Provide the (x, y) coordinate of the cell's center where the given text is located.  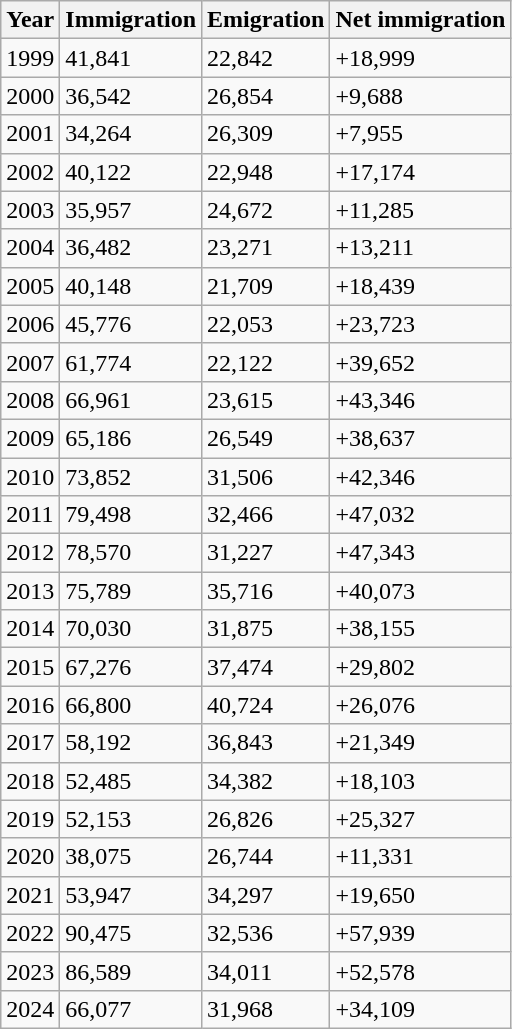
66,961 (131, 400)
26,744 (266, 857)
2002 (30, 172)
+18,999 (420, 58)
+23,723 (420, 324)
+18,439 (420, 286)
61,774 (131, 362)
22,122 (266, 362)
34,264 (131, 134)
+25,327 (420, 819)
86,589 (131, 971)
2005 (30, 286)
58,192 (131, 743)
73,852 (131, 477)
75,789 (131, 591)
+47,032 (420, 515)
66,800 (131, 705)
+29,802 (420, 667)
Year (30, 20)
26,826 (266, 819)
23,271 (266, 248)
2017 (30, 743)
26,854 (266, 96)
+7,955 (420, 134)
66,077 (131, 1009)
32,536 (266, 933)
2013 (30, 591)
2008 (30, 400)
2004 (30, 248)
+11,331 (420, 857)
35,957 (131, 210)
Immigration (131, 20)
+38,637 (420, 438)
2011 (30, 515)
34,297 (266, 895)
+9,688 (420, 96)
26,309 (266, 134)
45,776 (131, 324)
24,672 (266, 210)
31,227 (266, 553)
31,875 (266, 629)
40,148 (131, 286)
36,542 (131, 96)
2016 (30, 705)
+13,211 (420, 248)
+47,343 (420, 553)
26,549 (266, 438)
2010 (30, 477)
+40,073 (420, 591)
22,948 (266, 172)
2020 (30, 857)
67,276 (131, 667)
2001 (30, 134)
2000 (30, 96)
23,615 (266, 400)
31,506 (266, 477)
2014 (30, 629)
2021 (30, 895)
+52,578 (420, 971)
37,474 (266, 667)
22,842 (266, 58)
41,841 (131, 58)
70,030 (131, 629)
2022 (30, 933)
22,053 (266, 324)
+19,650 (420, 895)
+18,103 (420, 781)
40,724 (266, 705)
21,709 (266, 286)
32,466 (266, 515)
52,485 (131, 781)
34,382 (266, 781)
+26,076 (420, 705)
Net immigration (420, 20)
2023 (30, 971)
+38,155 (420, 629)
36,482 (131, 248)
2003 (30, 210)
+42,346 (420, 477)
Emigration (266, 20)
2006 (30, 324)
2024 (30, 1009)
52,153 (131, 819)
+57,939 (420, 933)
2007 (30, 362)
90,475 (131, 933)
2019 (30, 819)
+39,652 (420, 362)
2018 (30, 781)
1999 (30, 58)
+17,174 (420, 172)
+43,346 (420, 400)
40,122 (131, 172)
+21,349 (420, 743)
65,186 (131, 438)
79,498 (131, 515)
2009 (30, 438)
36,843 (266, 743)
78,570 (131, 553)
35,716 (266, 591)
53,947 (131, 895)
2012 (30, 553)
31,968 (266, 1009)
+34,109 (420, 1009)
34,011 (266, 971)
38,075 (131, 857)
+11,285 (420, 210)
2015 (30, 667)
